Determine the [X, Y] coordinate at the center of the cell enclosing the given text.  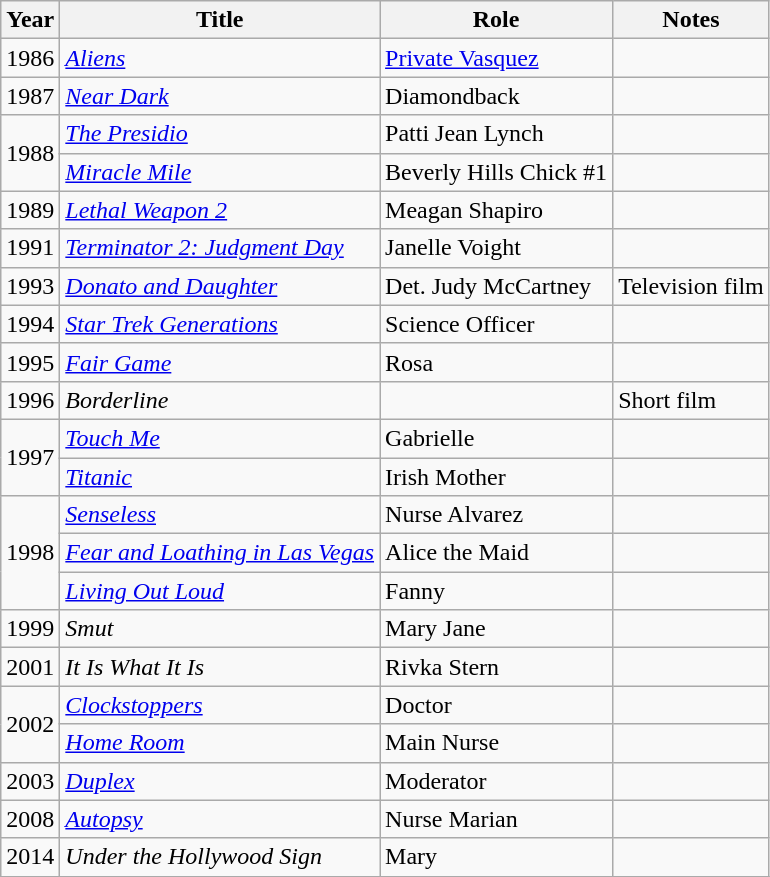
Beverly Hills Chick #1 [496, 172]
Mary Jane [496, 629]
Title [220, 20]
The Presidio [220, 134]
It Is What It Is [220, 667]
Fair Game [220, 362]
Fanny [496, 591]
1987 [30, 96]
Main Nurse [496, 743]
Meagan Shapiro [496, 210]
2002 [30, 724]
Short film [692, 400]
Year [30, 20]
Titanic [220, 477]
2014 [30, 857]
Rivka Stern [496, 667]
Notes [692, 20]
Clockstoppers [220, 705]
Star Trek Generations [220, 324]
Doctor [496, 705]
Aliens [220, 58]
1994 [30, 324]
1995 [30, 362]
Lethal Weapon 2 [220, 210]
Terminator 2: Judgment Day [220, 248]
Mary [496, 857]
Borderline [220, 400]
Irish Mother [496, 477]
Alice the Maid [496, 553]
Touch Me [220, 438]
Patti Jean Lynch [496, 134]
2003 [30, 781]
1991 [30, 248]
Rosa [496, 362]
Donato and Daughter [220, 286]
Near Dark [220, 96]
Gabrielle [496, 438]
2008 [30, 819]
Duplex [220, 781]
1986 [30, 58]
Science Officer [496, 324]
1998 [30, 553]
Private Vasquez [496, 58]
Nurse Alvarez [496, 515]
Smut [220, 629]
Living Out Loud [220, 591]
Diamondback [496, 96]
2001 [30, 667]
1988 [30, 153]
Role [496, 20]
Nurse Marian [496, 819]
Home Room [220, 743]
Under the Hollywood Sign [220, 857]
Moderator [496, 781]
1996 [30, 400]
Autopsy [220, 819]
1989 [30, 210]
1993 [30, 286]
Janelle Voight [496, 248]
1999 [30, 629]
Miracle Mile [220, 172]
Television film [692, 286]
1997 [30, 457]
Fear and Loathing in Las Vegas [220, 553]
Senseless [220, 515]
Det. Judy McCartney [496, 286]
